For the text-containing cell, return its midpoint in [x, y] coordinate format. 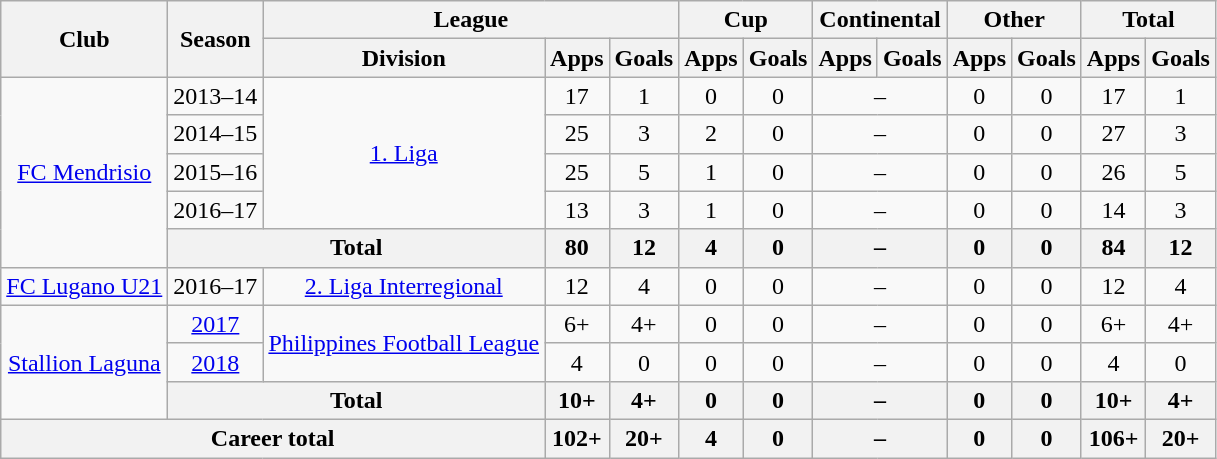
2. Liga Interregional [404, 286]
26 [1113, 172]
2013–14 [216, 96]
1. Liga [404, 153]
2018 [216, 362]
106+ [1113, 438]
84 [1113, 248]
Season [216, 39]
FC Mendrisio [84, 172]
102+ [577, 438]
2015–16 [216, 172]
FC Lugano U21 [84, 286]
2014–15 [216, 134]
Philippines Football League [404, 343]
13 [577, 210]
League [471, 20]
2 [711, 134]
Continental [880, 20]
80 [577, 248]
2017 [216, 324]
14 [1113, 210]
27 [1113, 134]
Career total [273, 438]
Other [1014, 20]
Cup [746, 20]
Division [404, 58]
Club [84, 39]
Stallion Laguna [84, 362]
